Detect which cell encompasses the target text, then output its [x, y] center coordinate. 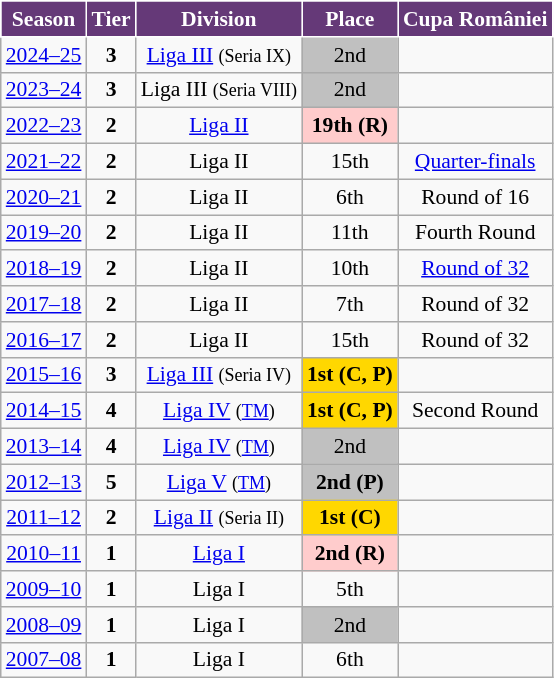
Liga II (Seria II) [219, 518]
19th (R) [350, 126]
Liga III (Seria IX) [219, 55]
2015–16 [44, 375]
2021–22 [44, 162]
Round of 16 [476, 197]
2024–25 [44, 55]
2012–13 [44, 482]
Place [350, 19]
10th [350, 269]
2010–11 [44, 554]
Liga V (TM) [219, 482]
2019–20 [44, 233]
Cupa României [476, 19]
Liga III (Seria VIII) [219, 90]
2016–17 [44, 340]
Second Round [476, 411]
2nd (R) [350, 554]
2014–15 [44, 411]
5 [110, 482]
2020–21 [44, 197]
Division [219, 19]
2017–18 [44, 304]
2023–24 [44, 90]
Fourth Round [476, 233]
5th [350, 589]
11th [350, 233]
2011–12 [44, 518]
Season [44, 19]
2009–10 [44, 589]
2008–09 [44, 625]
7th [350, 304]
Quarter-finals [476, 162]
2nd (P) [350, 482]
2013–14 [44, 447]
Liga III (Seria IV) [219, 375]
Tier [110, 19]
2018–19 [44, 269]
2022–23 [44, 126]
1st (C) [350, 518]
2007–08 [44, 660]
